Search for the cell housing the specified text and yield its [x, y] center coordinate. 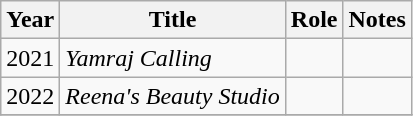
Year [30, 20]
Yamraj Calling [172, 58]
Notes [377, 20]
2022 [30, 96]
Role [314, 20]
2021 [30, 58]
Title [172, 20]
Reena's Beauty Studio [172, 96]
